Search for the cell housing the specified text and yield its (X, Y) center coordinate. 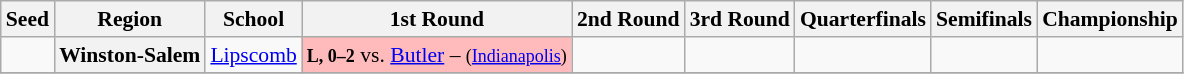
Region (130, 19)
Seed (28, 19)
Quarterfinals (863, 19)
Winston-Salem (130, 55)
3rd Round (740, 19)
1st Round (437, 19)
Lipscomb (253, 55)
Semifinals (984, 19)
Championship (1110, 19)
2nd Round (628, 19)
School (253, 19)
L, 0–2 vs. Butler – (Indianapolis) (437, 55)
